Capture the cell that displays the provided text and extract its (x, y) central coordinate. 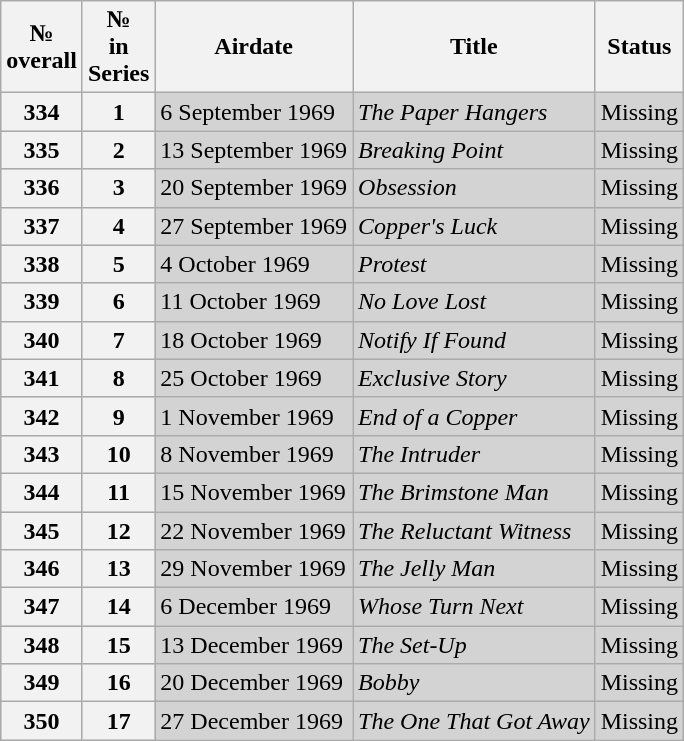
15 November 1969 (254, 492)
№inSeries (118, 47)
11 (118, 492)
337 (42, 226)
336 (42, 188)
The Brimstone Man (474, 492)
12 (118, 531)
345 (42, 531)
349 (42, 683)
13 September 1969 (254, 150)
27 December 1969 (254, 721)
8 (118, 378)
13 December 1969 (254, 645)
14 (118, 607)
Protest (474, 264)
6 December 1969 (254, 607)
27 September 1969 (254, 226)
334 (42, 112)
The Reluctant Witness (474, 531)
338 (42, 264)
335 (42, 150)
11 October 1969 (254, 302)
Whose Turn Next (474, 607)
The Jelly Man (474, 569)
29 November 1969 (254, 569)
Status (639, 47)
16 (118, 683)
The One That Got Away (474, 721)
17 (118, 721)
5 (118, 264)
348 (42, 645)
Breaking Point (474, 150)
6 September 1969 (254, 112)
№overall (42, 47)
3 (118, 188)
1 (118, 112)
20 September 1969 (254, 188)
Obsession (474, 188)
6 (118, 302)
2 (118, 150)
340 (42, 340)
339 (42, 302)
341 (42, 378)
342 (42, 416)
Bobby (474, 683)
350 (42, 721)
13 (118, 569)
9 (118, 416)
4 October 1969 (254, 264)
End of a Copper (474, 416)
343 (42, 454)
1 November 1969 (254, 416)
347 (42, 607)
18 October 1969 (254, 340)
7 (118, 340)
8 November 1969 (254, 454)
10 (118, 454)
The Set-Up (474, 645)
The Paper Hangers (474, 112)
Airdate (254, 47)
22 November 1969 (254, 531)
25 October 1969 (254, 378)
15 (118, 645)
No Love Lost (474, 302)
344 (42, 492)
Exclusive Story (474, 378)
20 December 1969 (254, 683)
Copper's Luck (474, 226)
346 (42, 569)
Title (474, 47)
The Intruder (474, 454)
Notify If Found (474, 340)
4 (118, 226)
